Capture the cell that displays the provided text and extract its [X, Y] central coordinate. 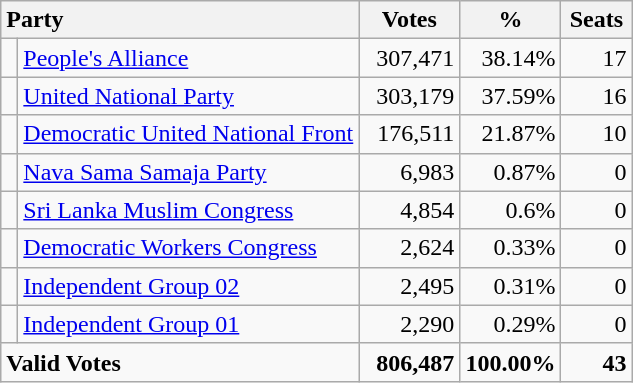
Party [180, 20]
176,511 [410, 134]
17 [596, 58]
Democratic United National Front [188, 134]
Votes [410, 20]
303,179 [410, 96]
Valid Votes [180, 362]
2,290 [410, 324]
0.29% [510, 324]
United National Party [188, 96]
100.00% [510, 362]
Seats [596, 20]
2,624 [410, 248]
806,487 [410, 362]
43 [596, 362]
21.87% [510, 134]
6,983 [410, 172]
37.59% [510, 96]
0.87% [510, 172]
Independent Group 02 [188, 286]
307,471 [410, 58]
0.31% [510, 286]
Sri Lanka Muslim Congress [188, 210]
People's Alliance [188, 58]
0.6% [510, 210]
2,495 [410, 286]
10 [596, 134]
% [510, 20]
4,854 [410, 210]
0.33% [510, 248]
Democratic Workers Congress [188, 248]
Nava Sama Samaja Party [188, 172]
38.14% [510, 58]
16 [596, 96]
Independent Group 01 [188, 324]
